Extract the [x, y] coordinate from the center of the cell holding the provided text.  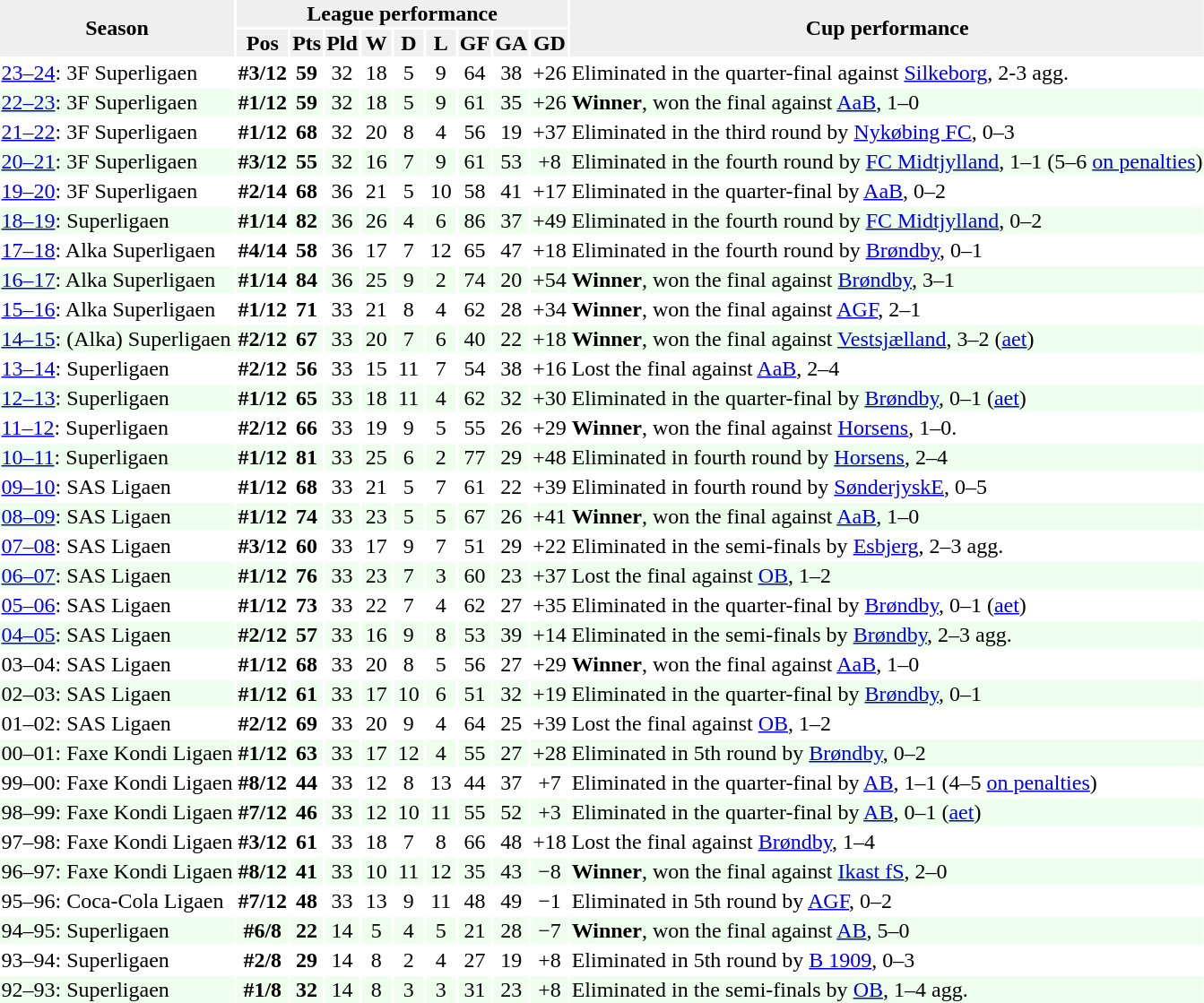
98–99: Faxe Kondi Ligaen [117, 812]
52 [511, 812]
94–95: Superligaen [117, 930]
Eliminated in the quarter-final by Brøndby, 0–1 [888, 694]
Lost the final against Brøndby, 1–4 [888, 842]
Lost the final against AaB, 2–4 [888, 368]
43 [511, 871]
+54 [550, 280]
Winner, won the final against Horsens, 1–0. [888, 428]
01–02: SAS Ligaen [117, 723]
#6/8 [263, 930]
+28 [550, 753]
Eliminated in fourth round by SønderjyskE, 0–5 [888, 487]
69 [307, 723]
03–04: SAS Ligaen [117, 664]
+3 [550, 812]
League performance [402, 13]
#1/8 [263, 990]
15 [377, 368]
−7 [550, 930]
Winner, won the final against Vestsjælland, 3–2 (aet) [888, 339]
W [377, 43]
+30 [550, 398]
12–13: Superligaen [117, 398]
Eliminated in the fourth round by FC Midtjylland, 0–2 [888, 220]
40 [474, 339]
Winner, won the final against AB, 5–0 [888, 930]
Eliminated in the semi-finals by Esbjerg, 2–3 agg. [888, 546]
GA [511, 43]
D [409, 43]
14–15: (Alka) Superligaen [117, 339]
63 [307, 753]
95–96: Coca-Cola Ligaen [117, 901]
05–06: SAS Ligaen [117, 605]
08–09: SAS Ligaen [117, 516]
+14 [550, 635]
+48 [550, 457]
54 [474, 368]
Eliminated in the quarter-final against Silkeborg, 2-3 agg. [888, 73]
15–16: Alka Superligaen [117, 309]
+17 [550, 191]
+19 [550, 694]
Eliminated in 5th round by Brøndby, 0–2 [888, 753]
#4/14 [263, 250]
16–17: Alka Superligaen [117, 280]
21–22: 3F Superligaen [117, 132]
+34 [550, 309]
+35 [550, 605]
04–05: SAS Ligaen [117, 635]
Pts [307, 43]
57 [307, 635]
20–21: 3F Superligaen [117, 161]
−8 [550, 871]
+7 [550, 783]
19–20: 3F Superligaen [117, 191]
+22 [550, 546]
GD [550, 43]
Season [117, 29]
22–23: 3F Superligaen [117, 102]
31 [474, 990]
+41 [550, 516]
Eliminated in 5th round by B 1909, 0–3 [888, 960]
Eliminated in the quarter-final by AB, 0–1 (aet) [888, 812]
Pld [342, 43]
Eliminated in the quarter-final by AaB, 0–2 [888, 191]
02–03: SAS Ligaen [117, 694]
18–19: Superligaen [117, 220]
#2/8 [263, 960]
07–08: SAS Ligaen [117, 546]
23–24: 3F Superligaen [117, 73]
81 [307, 457]
Eliminated in 5th round by AGF, 0–2 [888, 901]
Winner, won the final against Ikast fS, 2–0 [888, 871]
Pos [263, 43]
L [441, 43]
#2/14 [263, 191]
47 [511, 250]
Eliminated in fourth round by Horsens, 2–4 [888, 457]
77 [474, 457]
+16 [550, 368]
84 [307, 280]
86 [474, 220]
39 [511, 635]
Eliminated in the fourth round by Brøndby, 0–1 [888, 250]
97–98: Faxe Kondi Ligaen [117, 842]
+49 [550, 220]
Cup performance [888, 29]
09–10: SAS Ligaen [117, 487]
92–93: Superligaen [117, 990]
Eliminated in the fourth round by FC Midtjylland, 1–1 (5–6 on penalties) [888, 161]
93–94: Superligaen [117, 960]
Eliminated in the semi-finals by Brøndby, 2–3 agg. [888, 635]
Winner, won the final against AGF, 2–1 [888, 309]
Winner, won the final against Brøndby, 3–1 [888, 280]
49 [511, 901]
13–14: Superligaen [117, 368]
71 [307, 309]
11–12: Superligaen [117, 428]
00–01: Faxe Kondi Ligaen [117, 753]
Eliminated in the quarter-final by AB, 1–1 (4–5 on penalties) [888, 783]
46 [307, 812]
−1 [550, 901]
99–00: Faxe Kondi Ligaen [117, 783]
10–11: Superligaen [117, 457]
73 [307, 605]
Eliminated in the semi-finals by OB, 1–4 agg. [888, 990]
82 [307, 220]
76 [307, 575]
17–18: Alka Superligaen [117, 250]
Eliminated in the third round by Nykøbing FC, 0–3 [888, 132]
96–97: Faxe Kondi Ligaen [117, 871]
06–07: SAS Ligaen [117, 575]
GF [474, 43]
